For the text-containing cell, return its midpoint in (X, Y) coordinate format. 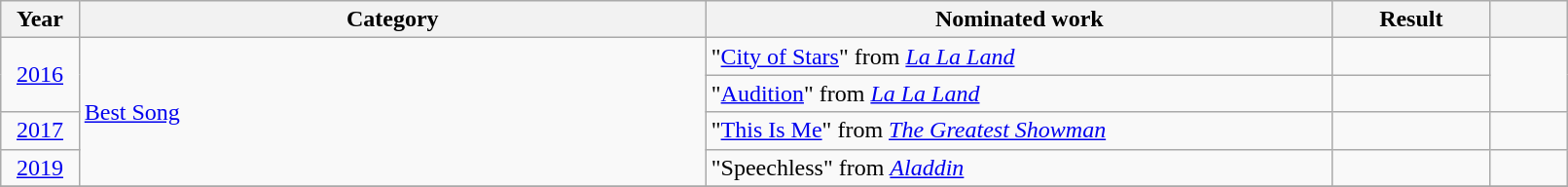
"This Is Me" from The Greatest Showman (1019, 131)
Best Song (392, 112)
"Speechless" from Aladdin (1019, 168)
2016 (40, 75)
2019 (40, 168)
Year (40, 19)
"City of Stars" from La La Land (1019, 56)
"Audition" from La La Land (1019, 93)
2017 (40, 131)
Category (392, 19)
Nominated work (1019, 19)
Result (1411, 19)
